Return (x, y) of the center of cell containing provided text 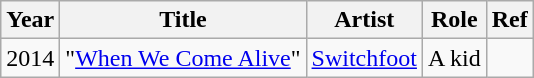
Role (454, 20)
"When We Come Alive" (183, 58)
Ref (510, 20)
2014 (30, 58)
A kid (454, 58)
Title (183, 20)
Switchfoot (364, 58)
Year (30, 20)
Artist (364, 20)
